Return [x, y] of the center of cell containing provided text 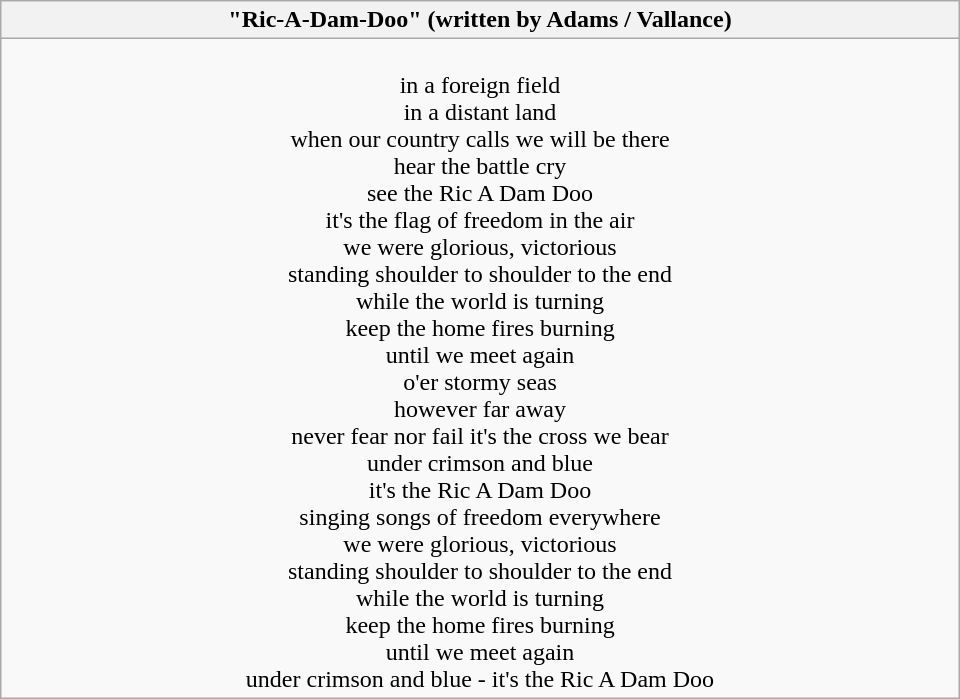
"Ric-A-Dam-Doo" (written by Adams / Vallance) [480, 20]
